Return (x, y) of the center of cell containing provided text 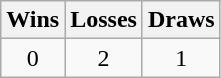
Losses (104, 20)
2 (104, 58)
0 (33, 58)
Draws (181, 20)
1 (181, 58)
Wins (33, 20)
